Detect which cell encompasses the target text, then output its (x, y) center coordinate. 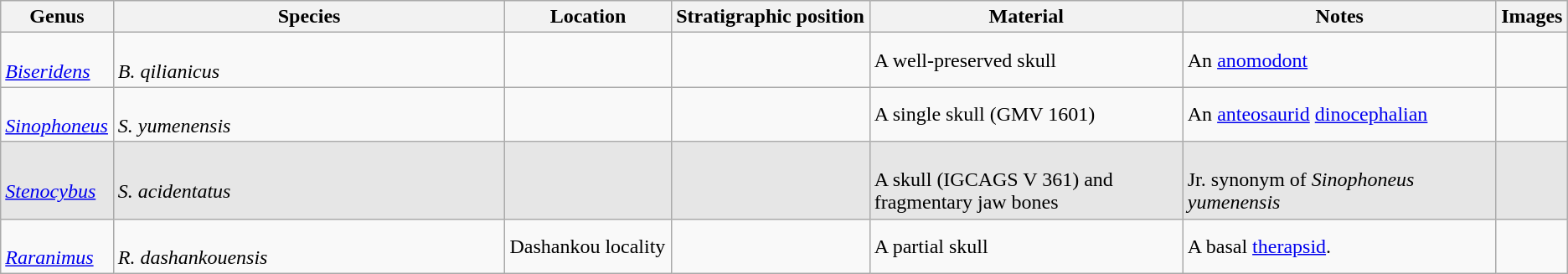
Notes (1339, 17)
A basal therapsid. (1339, 246)
An anomodont (1339, 60)
A skull (IGCAGS V 361) and fragmentary jaw bones (1026, 180)
B. qilianicus (309, 60)
An anteosaurid dinocephalian (1339, 114)
Jr. synonym of Sinophoneus yumenensis (1339, 180)
Sinophoneus (57, 114)
S. yumenensis (309, 114)
Dashankou locality (588, 246)
Raranimus (57, 246)
Material (1026, 17)
Species (309, 17)
Genus (57, 17)
Location (588, 17)
A well-preserved skull (1026, 60)
A single skull (GMV 1601) (1026, 114)
Biseridens (57, 60)
Images (1531, 17)
S. acidentatus (309, 180)
R. dashankouensis (309, 246)
Stratigraphic position (771, 17)
A partial skull (1026, 246)
Stenocybus (57, 180)
